Find where the given text appears and provide that cell's center as (x, y) coordinate. 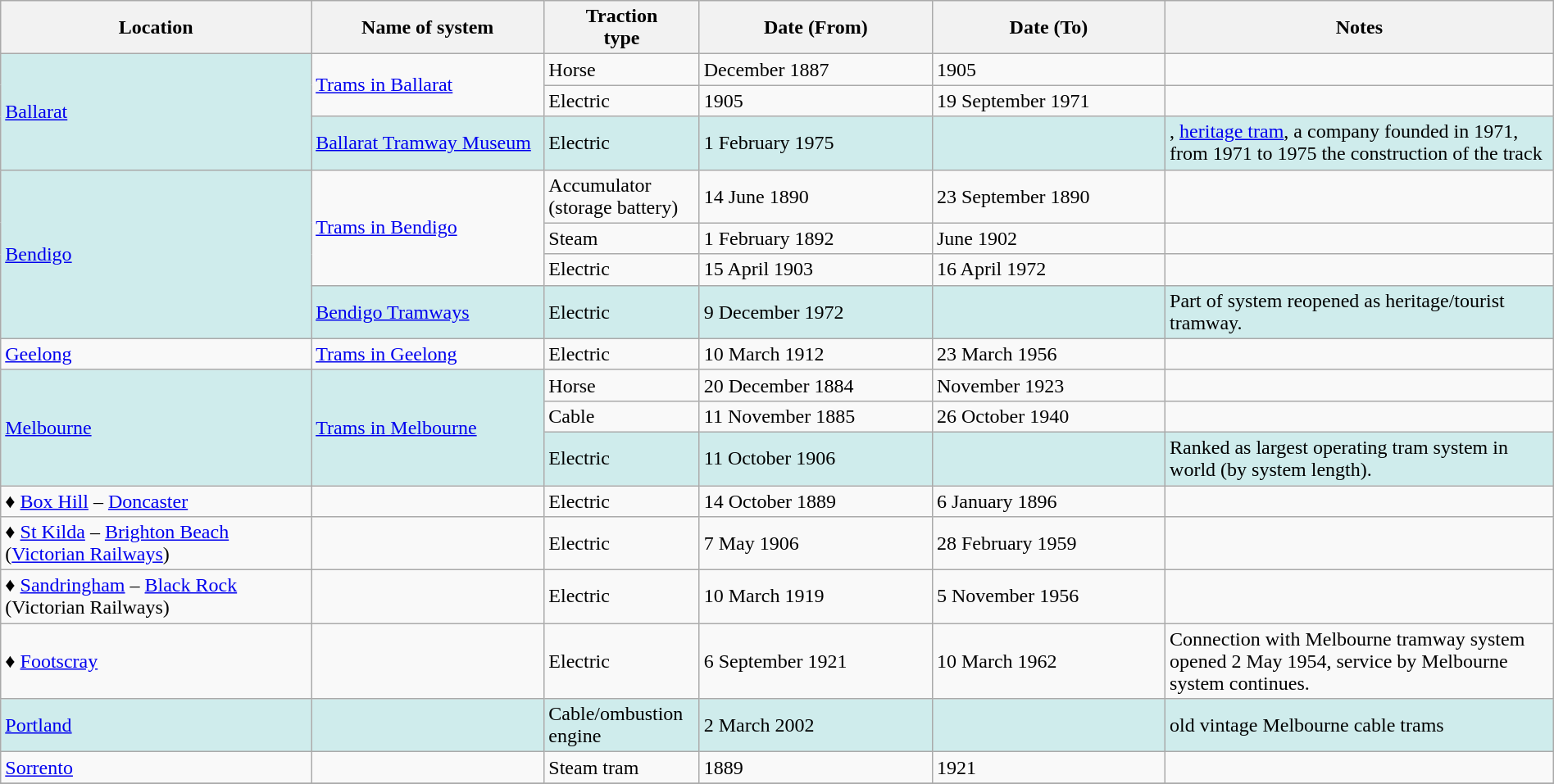
Trams in Ballarat (428, 85)
Accumulator (storage battery) (621, 197)
16 April 1972 (1048, 270)
10 March 1962 (1048, 661)
Ballarat Tramway Museum (428, 143)
6 January 1896 (1048, 501)
5 November 1956 (1048, 596)
15 April 1903 (816, 270)
26 October 1940 (1048, 416)
Tractiontype (621, 28)
June 1902 (1048, 238)
Notes (1360, 28)
2 March 2002 (816, 726)
Date (To) (1048, 28)
11 October 1906 (816, 459)
Location (156, 28)
Portland (156, 726)
♦ St Kilda – Brighton Beach (Victorian Railways) (156, 544)
14 June 1890 (816, 197)
6 September 1921 (816, 661)
1 February 1975 (816, 143)
Name of system (428, 28)
Bendigo Tramways (428, 311)
1889 (816, 768)
♦ Box Hill – Doncaster (156, 501)
Steam (621, 238)
9 December 1972 (816, 311)
Cable (621, 416)
7 May 1906 (816, 544)
20 December 1884 (816, 385)
19 September 1971 (1048, 101)
December 1887 (816, 70)
10 March 1919 (816, 596)
Date (From) (816, 28)
♦ Sandringham – Black Rock (Victorian Railways) (156, 596)
23 March 1956 (1048, 354)
, heritage tram, a company founded in 1971, from 1971 to 1975 the construction of the track (1360, 143)
Ranked as largest operating tram system in world (by system length). (1360, 459)
♦ Footscray (156, 661)
Steam tram (621, 768)
November 1923 (1048, 385)
1921 (1048, 768)
Sorrento (156, 768)
Bendigo (156, 254)
Cable/ombustion engine (621, 726)
14 October 1889 (816, 501)
Trams in Melbourne (428, 428)
23 September 1890 (1048, 197)
Ballarat (156, 111)
old vintage Melbourne cable trams (1360, 726)
28 February 1959 (1048, 544)
Part of system reopened as heritage/tourist tramway. (1360, 311)
Melbourne (156, 428)
Trams in Bendigo (428, 228)
Trams in Geelong (428, 354)
1 February 1892 (816, 238)
11 November 1885 (816, 416)
Connection with Melbourne tramway system opened 2 May 1954, service by Melbourne system continues. (1360, 661)
Geelong (156, 354)
10 March 1912 (816, 354)
